Locate the cell with the specified text and output its [x, y] center coordinate. 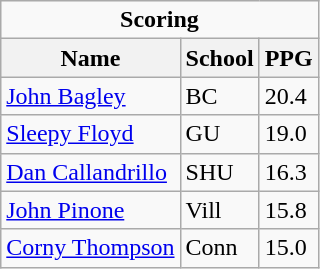
16.3 [288, 172]
GU [220, 134]
Conn [220, 248]
John Pinone [90, 210]
20.4 [288, 96]
Dan Callandrillo [90, 172]
15.8 [288, 210]
Vill [220, 210]
Name [90, 58]
John Bagley [90, 96]
PPG [288, 58]
Corny Thompson [90, 248]
SHU [220, 172]
Sleepy Floyd [90, 134]
BC [220, 96]
Scoring [160, 20]
15.0 [288, 248]
19.0 [288, 134]
School [220, 58]
